Provide the (x, y) coordinate of the cell's center where the given text is located.  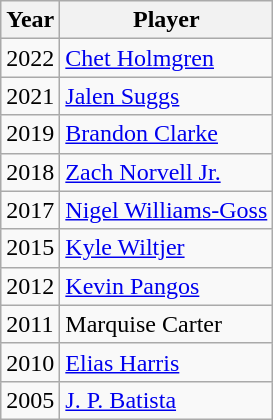
2005 (30, 400)
2022 (30, 58)
Brandon Clarke (166, 134)
Nigel Williams-Goss (166, 210)
Kyle Wiltjer (166, 248)
Zach Norvell Jr. (166, 172)
J. P. Batista (166, 400)
2011 (30, 324)
Marquise Carter (166, 324)
2021 (30, 96)
Player (166, 20)
2010 (30, 362)
2019 (30, 134)
2018 (30, 172)
Year (30, 20)
2017 (30, 210)
Chet Holmgren (166, 58)
Kevin Pangos (166, 286)
2012 (30, 286)
Elias Harris (166, 362)
2015 (30, 248)
Jalen Suggs (166, 96)
